Locate the cell with the specified text and output its [x, y] center coordinate. 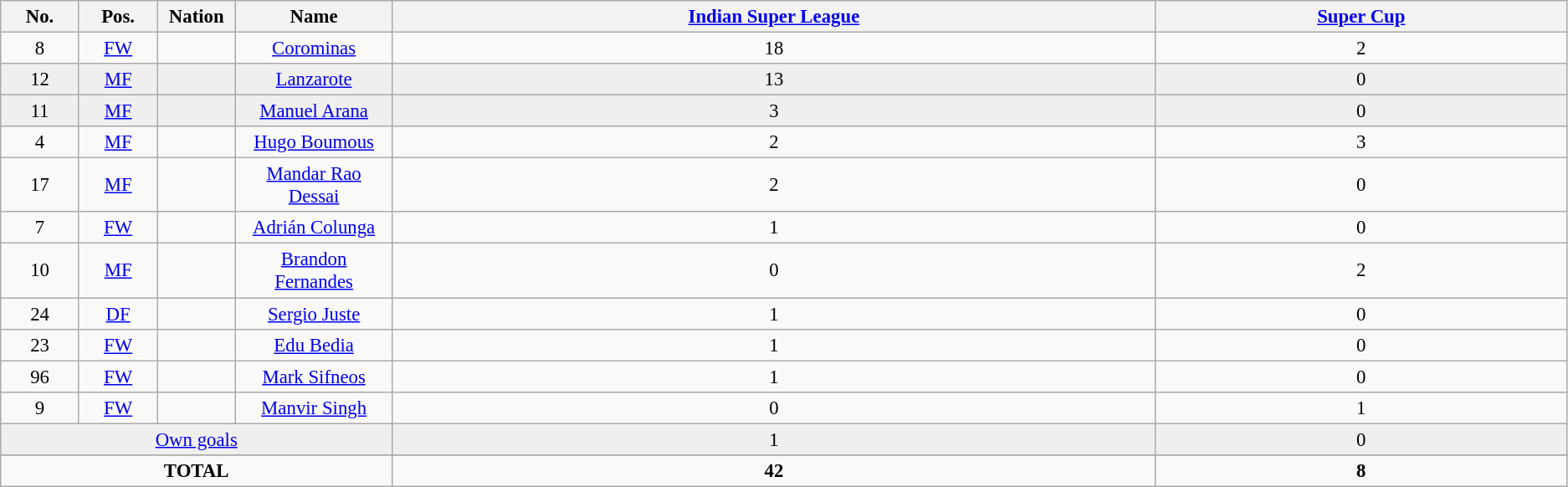
TOTAL [197, 471]
9 [40, 408]
Adrián Colunga [315, 228]
Nation [197, 17]
17 [40, 186]
13 [774, 79]
23 [40, 345]
Brandon Fernandes [315, 271]
Mark Sifneos [315, 377]
No. [40, 17]
Name [315, 17]
Super Cup [1360, 17]
Hugo Boumous [315, 142]
Edu Bedia [315, 345]
42 [774, 471]
Sergio Juste [315, 314]
Manuel Arana [315, 111]
10 [40, 271]
Mandar Rao Dessai [315, 186]
18 [774, 49]
4 [40, 142]
Own goals [197, 439]
11 [40, 111]
7 [40, 228]
96 [40, 377]
24 [40, 314]
Corominas [315, 49]
Manvir Singh [315, 408]
Pos. [118, 17]
Lanzarote [315, 79]
DF [118, 314]
Indian Super League [774, 17]
12 [40, 79]
